For the text-containing cell, return its midpoint in [x, y] coordinate format. 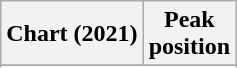
Chart (2021) [72, 34]
Peakposition [189, 34]
